Return (X, Y) of the center of cell containing provided text 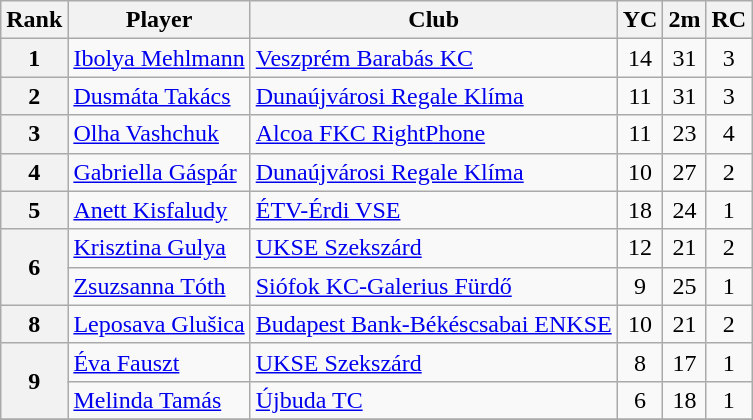
Veszprém Barabás KC (434, 58)
Anett Kisfaludy (159, 210)
ÉTV-Érdi VSE (434, 210)
14 (640, 58)
Rank (34, 20)
Club (434, 20)
Ibolya Mehlmann (159, 58)
Alcoa FKC RightPhone (434, 134)
5 (34, 210)
25 (684, 286)
23 (684, 134)
Melinda Tamás (159, 400)
YC (640, 20)
Éva Fauszt (159, 362)
12 (640, 248)
24 (684, 210)
Krisztina Gulya (159, 248)
Player (159, 20)
RC (729, 20)
Leposava Glušica (159, 324)
27 (684, 172)
Siófok KC-Galerius Fürdő (434, 286)
2m (684, 20)
Zsuzsanna Tóth (159, 286)
Dusmáta Takács (159, 96)
Budapest Bank-Békéscsabai ENKSE (434, 324)
Olha Vashchuk (159, 134)
17 (684, 362)
Gabriella Gáspár (159, 172)
Újbuda TC (434, 400)
